Capture the cell that displays the provided text and extract its [x, y] central coordinate. 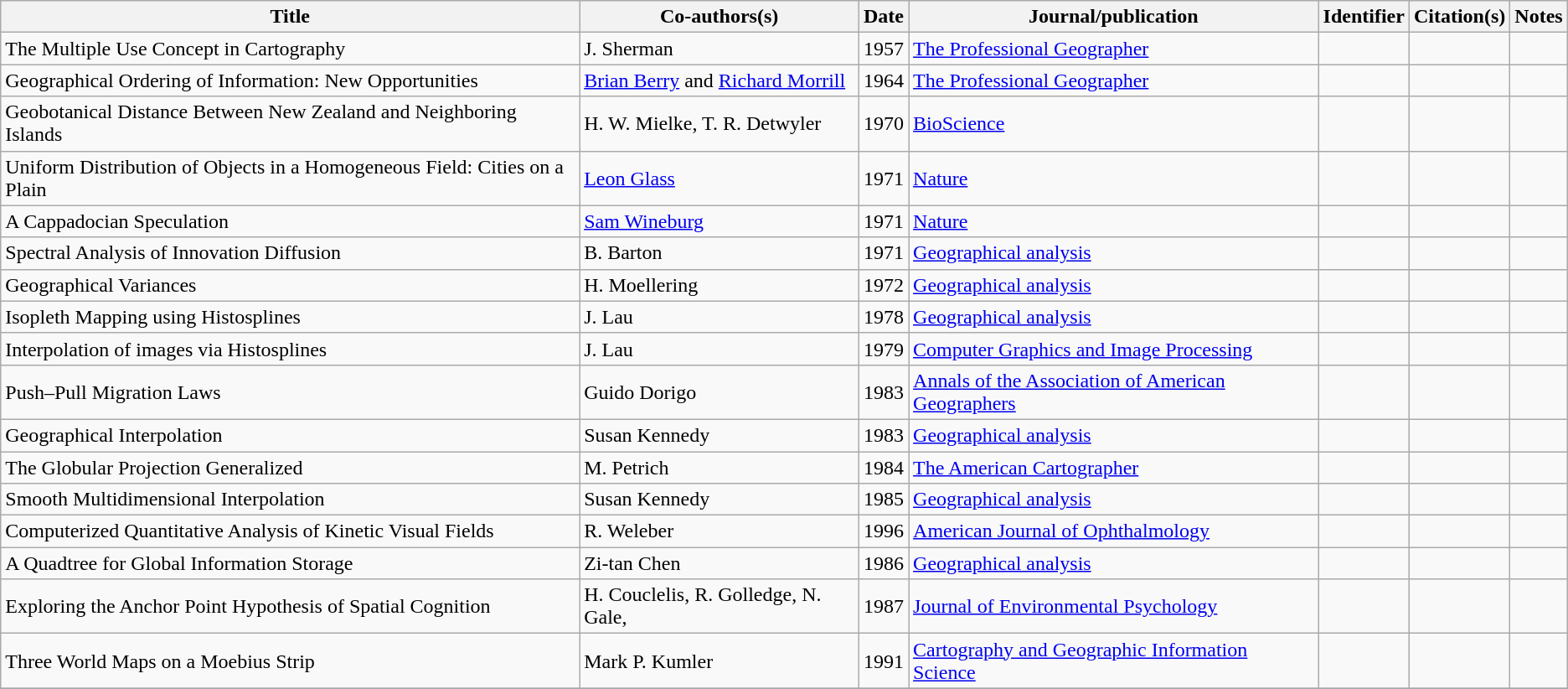
Date [883, 17]
1987 [883, 607]
Geographical Ordering of Information: New Opportunities [290, 80]
A Quadtree for Global Information Storage [290, 563]
1972 [883, 285]
Sam Wineburg [720, 221]
1957 [883, 49]
Title [290, 17]
1986 [883, 563]
H. Moellering [720, 285]
Isopleth Mapping using Histosplines [290, 317]
American Journal of Ophthalmology [1114, 531]
Computer Graphics and Image Processing [1114, 349]
1964 [883, 80]
Spectral Analysis of Innovation Diffusion [290, 253]
Computerized Quantitative Analysis of Kinetic Visual Fields [290, 531]
Guido Dorigo [720, 392]
Uniform Distribution of Objects in a Homogeneous Field: Cities on a Plain [290, 178]
Cartography and Geographic Information Science [1114, 661]
Co-authors(s) [720, 17]
H. Couclelis, R. Golledge, N. Gale, [720, 607]
1985 [883, 500]
R. Weleber [720, 531]
Geobotanical Distance Between New Zealand and Neighboring Islands [290, 124]
The Multiple Use Concept in Cartography [290, 49]
B. Barton [720, 253]
Brian Berry and Richard Morrill [720, 80]
1984 [883, 467]
Interpolation of images via Histosplines [290, 349]
M. Petrich [720, 467]
Three World Maps on a Moebius Strip [290, 661]
Notes [1539, 17]
Geographical Variances [290, 285]
Journal of Environmental Psychology [1114, 607]
Geographical Interpolation [290, 435]
1970 [883, 124]
Leon Glass [720, 178]
Smooth Multidimensional Interpolation [290, 500]
1996 [883, 531]
Citation(s) [1459, 17]
Mark P. Kumler [720, 661]
Exploring the Anchor Point Hypothesis of Spatial Cognition [290, 607]
1978 [883, 317]
Annals of the Association of American Geographers [1114, 392]
Push–Pull Migration Laws [290, 392]
Journal/publication [1114, 17]
The Globular Projection Generalized [290, 467]
1991 [883, 661]
H. W. Mielke, T. R. Detwyler [720, 124]
A Cappadocian Speculation [290, 221]
Zi-tan Chen [720, 563]
The American Cartographer [1114, 467]
1979 [883, 349]
J. Sherman [720, 49]
Identifier [1364, 17]
BioScience [1114, 124]
